Locate the cell with the specified text and output its (x, y) center coordinate. 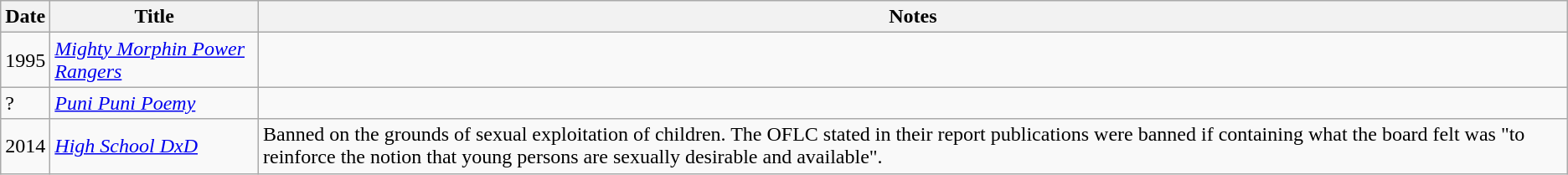
2014 (25, 146)
Title (154, 17)
Mighty Morphin Power Rangers (154, 60)
High School DxD (154, 146)
Puni Puni Poemy (154, 103)
1995 (25, 60)
Date (25, 17)
? (25, 103)
Notes (913, 17)
